From the cell containing the given text, extract its center point as (X, Y) coordinate. 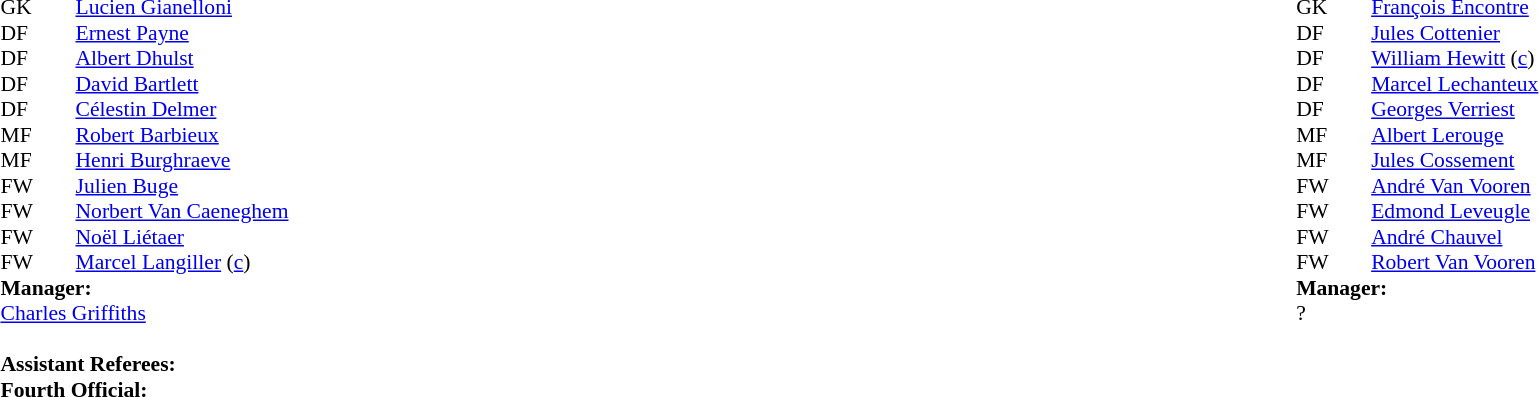
Edmond Leveugle (1454, 211)
Robert Barbieux (182, 135)
William Hewitt (c) (1454, 59)
André Chauvel (1454, 237)
Albert Lerouge (1454, 135)
Noël Liétaer (182, 237)
David Bartlett (182, 84)
Julien Buge (182, 186)
Marcel Lechanteux (1454, 84)
Ernest Payne (182, 33)
Jules Cossement (1454, 161)
Norbert Van Caeneghem (182, 211)
Albert Dhulst (182, 59)
? (1417, 313)
André Van Vooren (1454, 186)
Henri Burghraeve (182, 161)
Robert Van Vooren (1454, 263)
Célestin Delmer (182, 109)
Georges Verriest (1454, 109)
Jules Cottenier (1454, 33)
Marcel Langiller (c) (182, 263)
